Provide the [X, Y] coordinate of the cell's center where the given text is located.  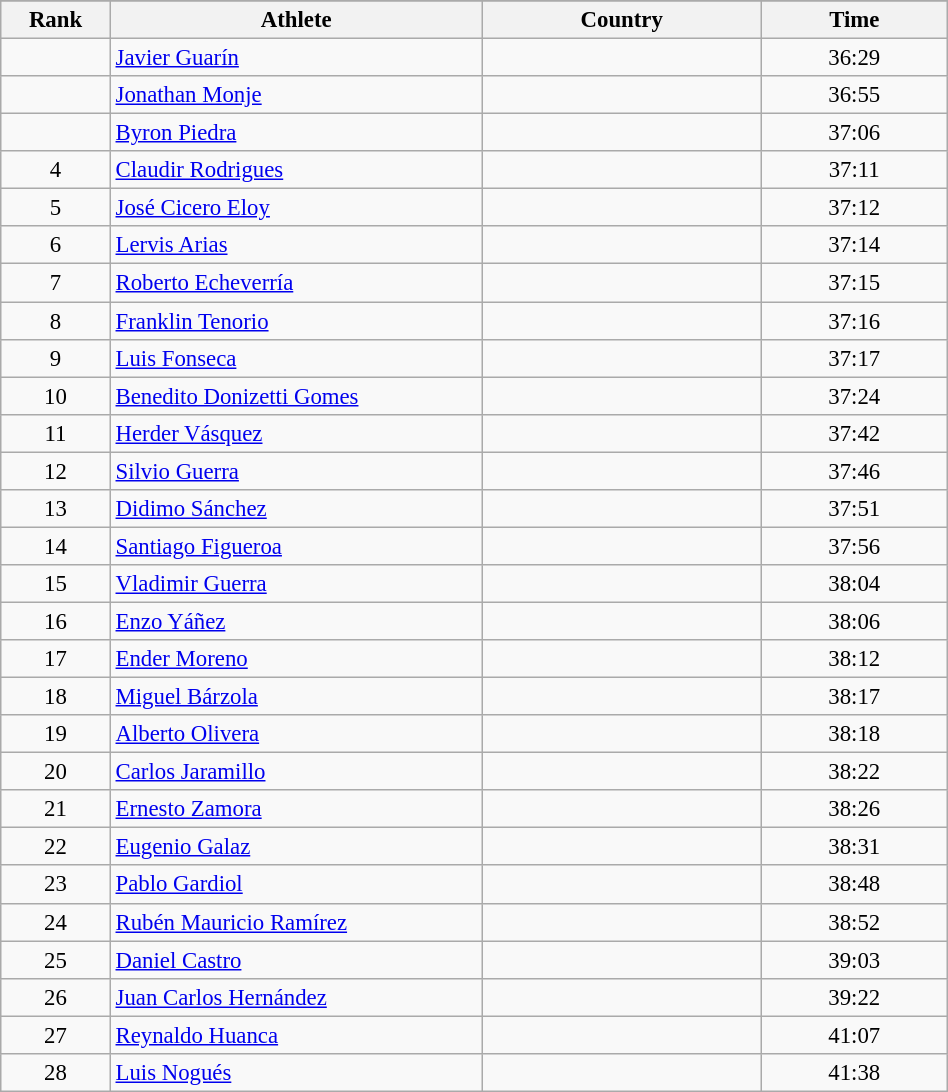
19 [56, 734]
5 [56, 208]
Miguel Bárzola [296, 697]
José Cicero Eloy [296, 208]
Javier Guarín [296, 58]
Reynaldo Huanca [296, 1035]
38:12 [854, 659]
38:18 [854, 734]
Santiago Figueroa [296, 546]
Benedito Donizetti Gomes [296, 396]
36:55 [854, 95]
41:07 [854, 1035]
41:38 [854, 1073]
Time [854, 20]
Franklin Tenorio [296, 321]
Herder Vásquez [296, 433]
Daniel Castro [296, 960]
37:17 [854, 358]
Claudir Rodrigues [296, 170]
Alberto Olivera [296, 734]
Luis Nogués [296, 1073]
Ender Moreno [296, 659]
11 [56, 433]
38:17 [854, 697]
28 [56, 1073]
39:22 [854, 997]
23 [56, 885]
36:29 [854, 58]
20 [56, 772]
37:24 [854, 396]
37:06 [854, 133]
Rank [56, 20]
37:11 [854, 170]
12 [56, 471]
38:04 [854, 584]
Silvio Guerra [296, 471]
10 [56, 396]
15 [56, 584]
24 [56, 922]
22 [56, 847]
37:16 [854, 321]
4 [56, 170]
17 [56, 659]
38:48 [854, 885]
37:51 [854, 509]
16 [56, 621]
7 [56, 283]
Country [622, 20]
21 [56, 809]
Pablo Gardiol [296, 885]
38:06 [854, 621]
39:03 [854, 960]
9 [56, 358]
37:42 [854, 433]
37:56 [854, 546]
Carlos Jaramillo [296, 772]
Lervis Arias [296, 245]
Luis Fonseca [296, 358]
37:14 [854, 245]
Enzo Yáñez [296, 621]
18 [56, 697]
37:12 [854, 208]
8 [56, 321]
38:22 [854, 772]
Eugenio Galaz [296, 847]
38:26 [854, 809]
13 [56, 509]
14 [56, 546]
38:52 [854, 922]
Vladimir Guerra [296, 584]
6 [56, 245]
38:31 [854, 847]
37:15 [854, 283]
Ernesto Zamora [296, 809]
Didimo Sánchez [296, 509]
26 [56, 997]
Byron Piedra [296, 133]
Roberto Echeverría [296, 283]
37:46 [854, 471]
Athlete [296, 20]
Juan Carlos Hernández [296, 997]
25 [56, 960]
Jonathan Monje [296, 95]
Rubén Mauricio Ramírez [296, 922]
27 [56, 1035]
